Find where the given text appears and provide that cell's center as [X, Y] coordinate. 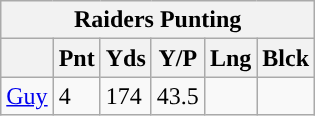
Guy [27, 96]
Yds [126, 58]
4 [76, 96]
Blck [286, 58]
Pnt [76, 58]
Y/P [178, 58]
Lng [230, 58]
174 [126, 96]
43.5 [178, 96]
Raiders Punting [158, 20]
